Pinpoint the cell where the given text exists, returning its (x, y) midpoint coordinate. 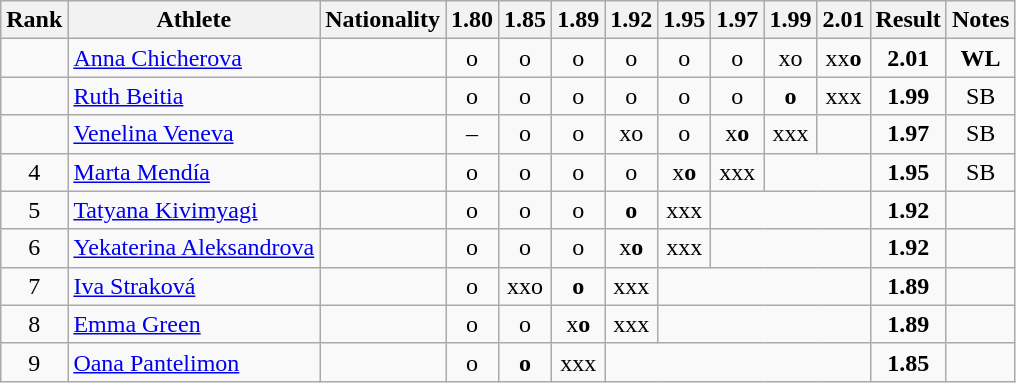
7 (34, 286)
Anna Chicherova (194, 58)
9 (34, 362)
4 (34, 172)
Notes (980, 20)
Emma Green (194, 324)
Ruth Beitia (194, 96)
5 (34, 210)
WL (980, 58)
Marta Mendía (194, 172)
8 (34, 324)
Tatyana Kivimyagi (194, 210)
Rank (34, 20)
1.80 (472, 20)
Iva Straková (194, 286)
Nationality (383, 20)
Yekaterina Aleksandrova (194, 248)
6 (34, 248)
Venelina Veneva (194, 134)
Result (908, 20)
Oana Pantelimon (194, 362)
– (472, 134)
Athlete (194, 20)
